From the cell containing the given text, extract its center point as [x, y] coordinate. 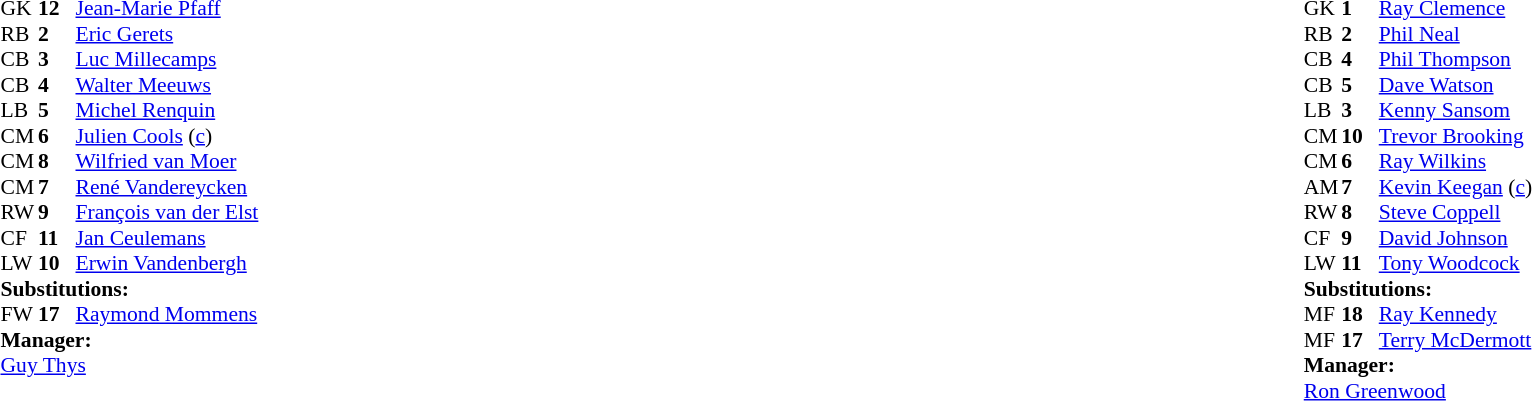
Ray Wilkins [1456, 161]
Kenny Sansom [1456, 111]
François van der Elst [168, 213]
Phil Neal [1456, 34]
Eric Gerets [168, 34]
Steve Coppell [1456, 213]
Michel Renquin [168, 111]
Guy Thys [129, 365]
Walter Meeuws [168, 85]
Luc Millecamps [168, 59]
Phil Thompson [1456, 59]
Kevin Keegan (c) [1456, 187]
René Vandereycken [168, 187]
Dave Watson [1456, 85]
AM [1323, 187]
David Johnson [1456, 238]
Wilfried van Moer [168, 161]
18 [1360, 315]
Trevor Brooking [1456, 136]
FW [19, 315]
Julien Cools (c) [168, 136]
Terry McDermott [1456, 340]
Raymond Mommens [168, 315]
Ray Kennedy [1456, 315]
Jan Ceulemans [168, 238]
Erwin Vandenbergh [168, 263]
Tony Woodcock [1456, 263]
